Detect which cell encompasses the target text, then output its [X, Y] center coordinate. 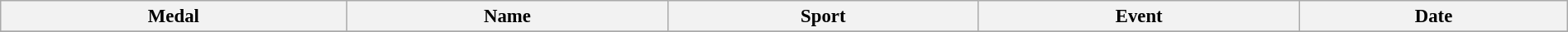
Date [1434, 16]
Name [508, 16]
Event [1140, 16]
Medal [174, 16]
Sport [824, 16]
